Identify which cell holds the provided text, then report its (X, Y) central coordinate. 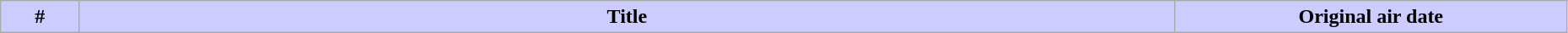
Original air date (1371, 17)
Title (628, 17)
# (40, 17)
